Extract the [x, y] coordinate from the center of the cell holding the provided text.  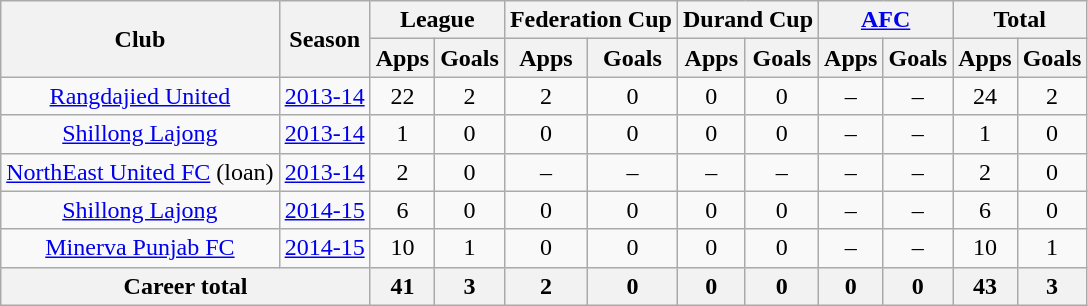
NorthEast United FC (loan) [140, 172]
Club [140, 39]
Minerva Punjab FC [140, 248]
Rangdajied United [140, 96]
22 [402, 96]
24 [985, 96]
Total [1020, 20]
Federation Cup [590, 20]
41 [402, 286]
43 [985, 286]
Season [324, 39]
Durand Cup [748, 20]
AFC [886, 20]
Career total [186, 286]
League [437, 20]
